Determine the (X, Y) coordinate at the center of the cell enclosing the given text.  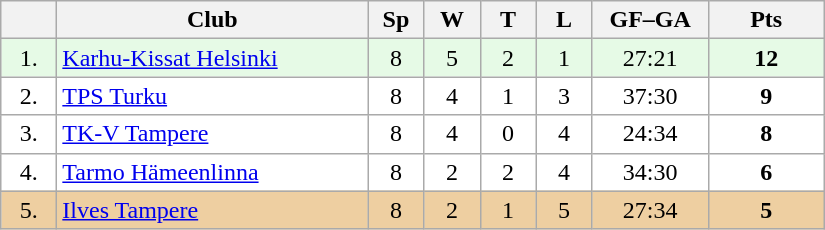
W (452, 20)
Ilves Tampere (212, 210)
27:21 (650, 58)
4. (29, 172)
6 (766, 172)
3 (564, 96)
2. (29, 96)
24:34 (650, 134)
Sp (396, 20)
L (564, 20)
27:34 (650, 210)
3. (29, 134)
Pts (766, 20)
TK-V Tampere (212, 134)
12 (766, 58)
Club (212, 20)
9 (766, 96)
0 (508, 134)
Tarmo Hämeenlinna (212, 172)
5. (29, 210)
37:30 (650, 96)
34:30 (650, 172)
TPS Turku (212, 96)
1. (29, 58)
T (508, 20)
GF–GA (650, 20)
Karhu-Kissat Helsinki (212, 58)
